From the cell containing the given text, extract its center point as (X, Y) coordinate. 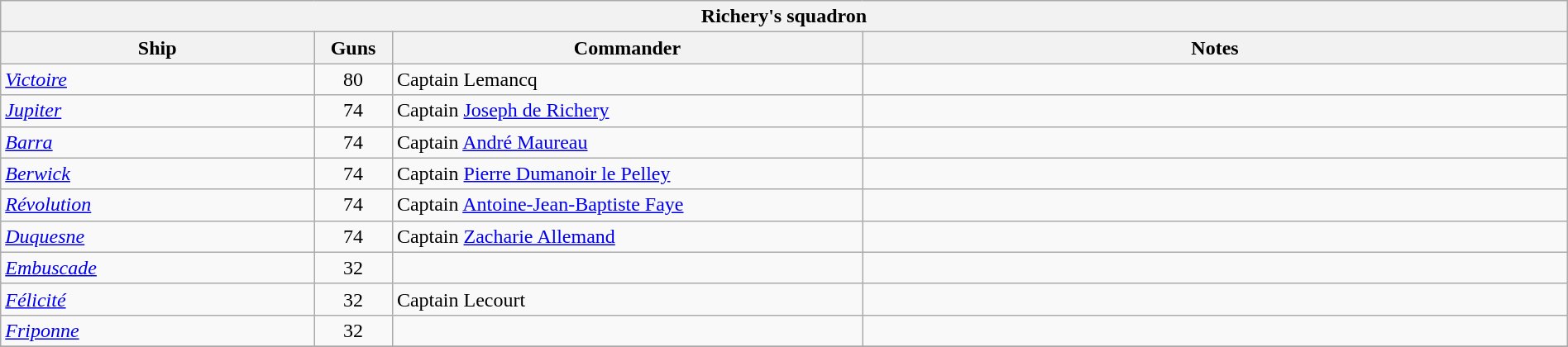
Captain Joseph de Richery (627, 111)
Félicité (157, 299)
Captain Lemancq (627, 79)
Victoire (157, 79)
Captain André Maureau (627, 142)
Ship (157, 48)
Richery's squadron (784, 17)
Captain Pierre Dumanoir le Pelley (627, 173)
Berwick (157, 173)
Captain Zacharie Allemand (627, 236)
Duquesne (157, 236)
Captain Lecourt (627, 299)
80 (354, 79)
Barra (157, 142)
Captain Antoine-Jean-Baptiste Faye (627, 205)
Jupiter (157, 111)
Révolution (157, 205)
Guns (354, 48)
Notes (1216, 48)
Friponne (157, 330)
Embuscade (157, 268)
Commander (627, 48)
